Locate the cell with the specified text and output its (X, Y) center coordinate. 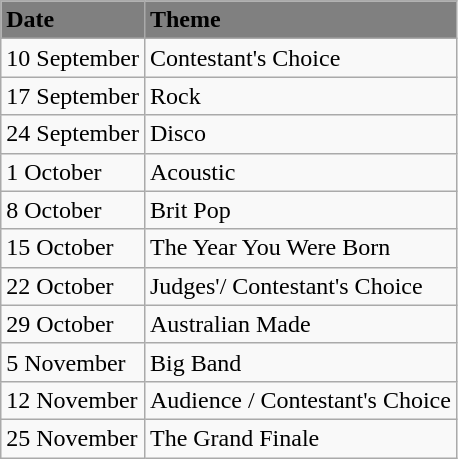
15 October (73, 248)
Contestant's Choice (300, 58)
Big Band (300, 362)
Acoustic (300, 172)
25 November (73, 438)
Judges'/ Contestant's Choice (300, 286)
Brit Pop (300, 210)
Rock (300, 96)
22 October (73, 286)
Date (73, 20)
Audience / Contestant's Choice (300, 400)
1 October (73, 172)
Theme (300, 20)
29 October (73, 324)
10 September (73, 58)
24 September (73, 134)
The Grand Finale (300, 438)
Australian Made (300, 324)
Disco (300, 134)
8 October (73, 210)
17 September (73, 96)
5 November (73, 362)
12 November (73, 400)
The Year You Were Born (300, 248)
